Detect which cell encompasses the target text, then output its (x, y) center coordinate. 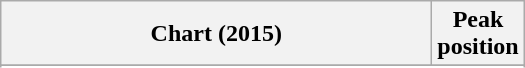
Peakposition (478, 34)
Chart (2015) (216, 34)
